From the cell containing the given text, extract its center point as (x, y) coordinate. 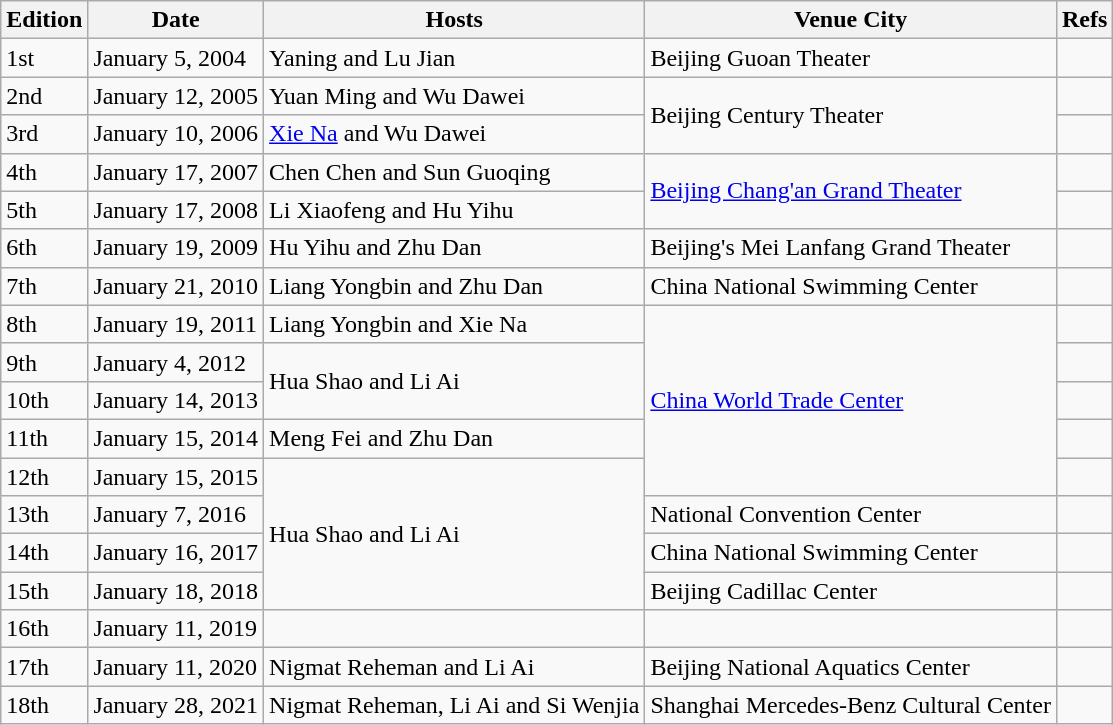
Li Xiaofeng and Hu Yihu (454, 210)
January 17, 2008 (176, 210)
9th (44, 362)
11th (44, 438)
3rd (44, 134)
January 21, 2010 (176, 286)
2nd (44, 96)
January 4, 2012 (176, 362)
16th (44, 629)
Refs (1084, 20)
January 7, 2016 (176, 515)
Liang Yongbin and Zhu Dan (454, 286)
January 15, 2014 (176, 438)
Shanghai Mercedes-Benz Cultural Center (851, 705)
January 28, 2021 (176, 705)
China World Trade Center (851, 400)
January 11, 2019 (176, 629)
January 5, 2004 (176, 58)
January 16, 2017 (176, 553)
Yaning and Lu Jian (454, 58)
10th (44, 400)
January 10, 2006 (176, 134)
Venue City (851, 20)
Nigmat Reheman and Li Ai (454, 667)
7th (44, 286)
14th (44, 553)
January 12, 2005 (176, 96)
Liang Yongbin and Xie Na (454, 324)
January 17, 2007 (176, 172)
Xie Na and Wu Dawei (454, 134)
National Convention Center (851, 515)
Meng Fei and Zhu Dan (454, 438)
Beijing's Mei Lanfang Grand Theater (851, 248)
Beijing Cadillac Center (851, 591)
Beijing Chang'an Grand Theater (851, 191)
Hu Yihu and Zhu Dan (454, 248)
Beijing Century Theater (851, 115)
Hosts (454, 20)
January 11, 2020 (176, 667)
13th (44, 515)
Beijing National Aquatics Center (851, 667)
1st (44, 58)
8th (44, 324)
4th (44, 172)
5th (44, 210)
January 19, 2009 (176, 248)
Nigmat Reheman, Li Ai and Si Wenjia (454, 705)
January 14, 2013 (176, 400)
Date (176, 20)
15th (44, 591)
17th (44, 667)
18th (44, 705)
Yuan Ming and Wu Dawei (454, 96)
January 18, 2018 (176, 591)
Edition (44, 20)
6th (44, 248)
12th (44, 477)
January 15, 2015 (176, 477)
January 19, 2011 (176, 324)
Beijing Guoan Theater (851, 58)
Chen Chen and Sun Guoqing (454, 172)
